Provide the [X, Y] coordinate of the cell's center where the given text is located.  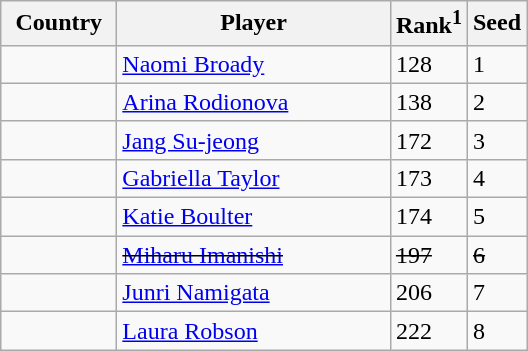
Arina Rodionova [254, 102]
Rank1 [428, 24]
Naomi Broady [254, 64]
1 [496, 64]
Laura Robson [254, 331]
174 [428, 217]
138 [428, 102]
206 [428, 293]
Junri Namigata [254, 293]
Katie Boulter [254, 217]
2 [496, 102]
4 [496, 178]
Jang Su-jeong [254, 140]
Gabriella Taylor [254, 178]
222 [428, 331]
8 [496, 331]
3 [496, 140]
5 [496, 217]
172 [428, 140]
Miharu Imanishi [254, 255]
Seed [496, 24]
197 [428, 255]
Country [59, 24]
6 [496, 255]
173 [428, 178]
7 [496, 293]
128 [428, 64]
Player [254, 24]
